Return the [X, Y] coordinate for the center point of the cell that contains the specified text.  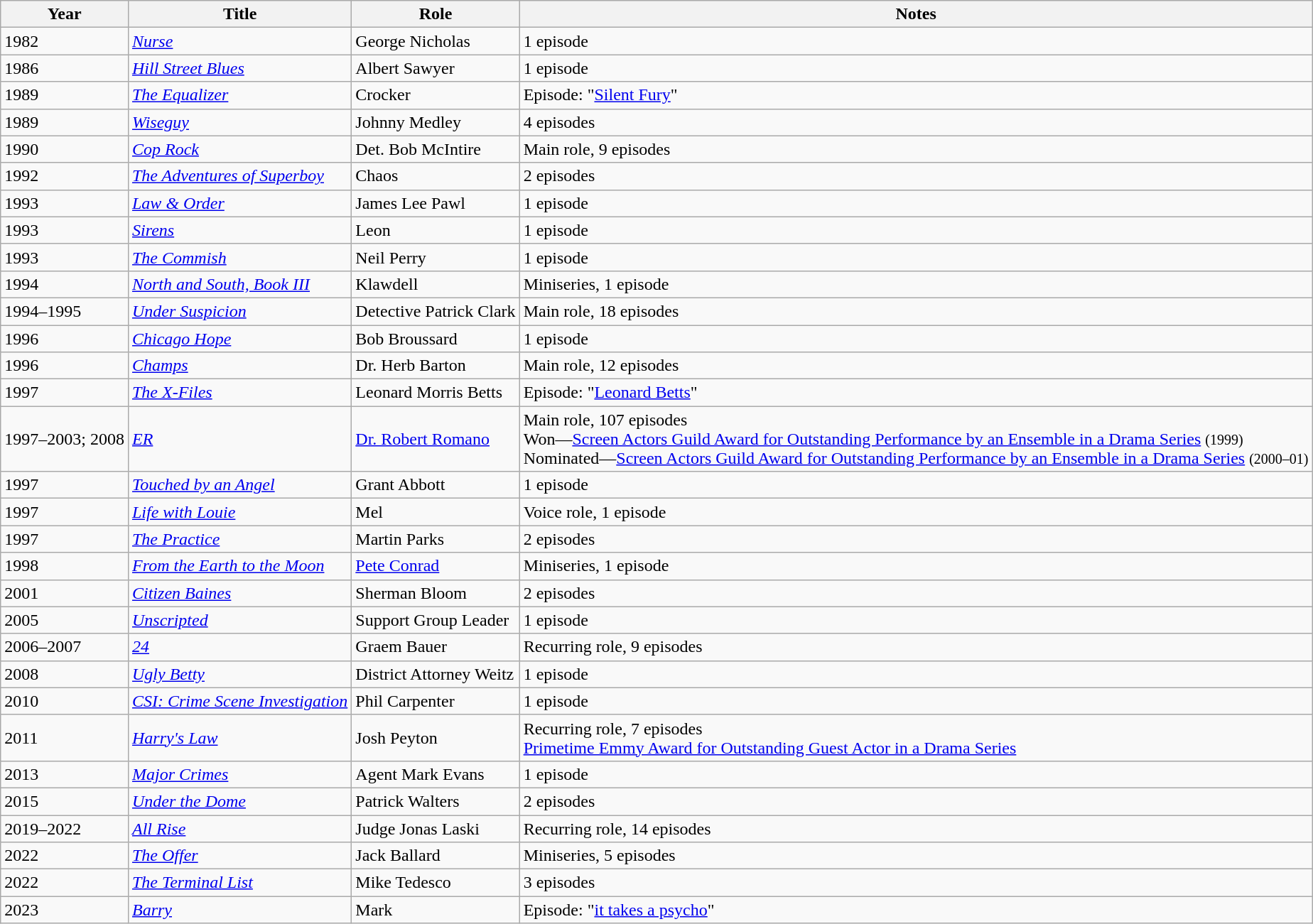
Unscripted [239, 620]
Martin Parks [436, 539]
Voice role, 1 episode [916, 512]
Phil Carpenter [436, 701]
Mark [436, 910]
All Rise [239, 829]
2005 [65, 620]
Det. Bob McIntire [436, 149]
The Terminal List [239, 883]
2010 [65, 701]
Johnny Medley [436, 122]
Ugly Betty [239, 674]
Champs [239, 366]
Title [239, 14]
The Commish [239, 257]
4 episodes [916, 122]
Citizen Baines [239, 593]
Barry [239, 910]
Chaos [436, 176]
George Nicholas [436, 41]
Mel [436, 512]
2013 [65, 774]
The Offer [239, 856]
1997–2003; 2008 [65, 439]
Notes [916, 14]
The X-Files [239, 393]
1982 [65, 41]
2023 [65, 910]
1990 [65, 149]
Harry's Law [239, 737]
Episode: "Silent Fury" [916, 95]
Sherman Bloom [436, 593]
Year [65, 14]
1994–1995 [65, 311]
Nurse [239, 41]
CSI: Crime Scene Investigation [239, 701]
Klawdell [436, 284]
Under Suspicion [239, 311]
Wiseguy [239, 122]
24 [239, 647]
Main role, 12 episodes [916, 366]
Albert Sawyer [436, 68]
Recurring role, 9 episodes [916, 647]
1994 [65, 284]
1986 [65, 68]
Main role, 18 episodes [916, 311]
Major Crimes [239, 774]
Miniseries, 5 episodes [916, 856]
2001 [65, 593]
2019–2022 [65, 829]
Hill Street Blues [239, 68]
James Lee Pawl [436, 203]
Dr. Robert Romano [436, 439]
3 episodes [916, 883]
Life with Louie [239, 512]
Judge Jonas Laski [436, 829]
2011 [65, 737]
Role [436, 14]
Mike Tedesco [436, 883]
ER [239, 439]
Graem Bauer [436, 647]
2015 [65, 801]
Recurring role, 14 episodes [916, 829]
North and South, Book III [239, 284]
Episode: "it takes a psycho" [916, 910]
From the Earth to the Moon [239, 566]
Support Group Leader [436, 620]
Grant Abbott [436, 485]
Law & Order [239, 203]
Under the Dome [239, 801]
Main role, 9 episodes [916, 149]
District Attorney Weitz [436, 674]
2008 [65, 674]
Crocker [436, 95]
Patrick Walters [436, 801]
Pete Conrad [436, 566]
Bob Broussard [436, 339]
Touched by an Angel [239, 485]
Episode: "Leonard Betts" [916, 393]
2006–2007 [65, 647]
The Practice [239, 539]
Neil Perry [436, 257]
1992 [65, 176]
Recurring role, 7 episodesPrimetime Emmy Award for Outstanding Guest Actor in a Drama Series [916, 737]
Sirens [239, 230]
Agent Mark Evans [436, 774]
Josh Peyton [436, 737]
Jack Ballard [436, 856]
Chicago Hope [239, 339]
The Equalizer [239, 95]
Leon [436, 230]
Leonard Morris Betts [436, 393]
The Adventures of Superboy [239, 176]
1998 [65, 566]
Detective Patrick Clark [436, 311]
Cop Rock [239, 149]
Dr. Herb Barton [436, 366]
